Output the (x, y) coordinate of the center of the cell containing the given text.  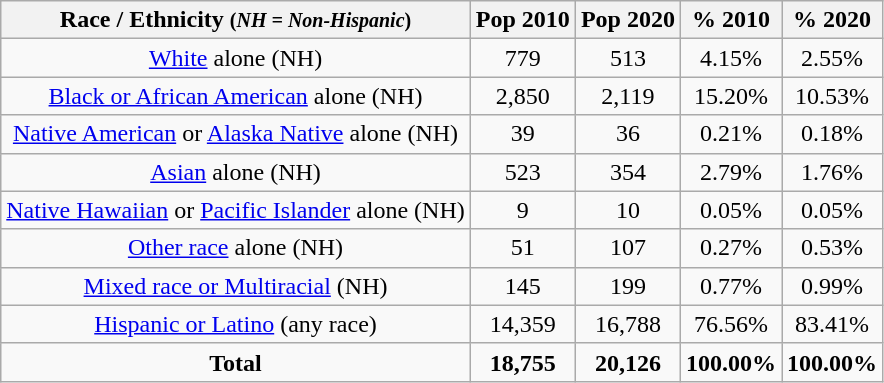
0.99% (832, 286)
107 (628, 248)
83.41% (832, 324)
16,788 (628, 324)
779 (522, 58)
1.76% (832, 172)
9 (522, 210)
0.18% (832, 134)
15.20% (730, 96)
Other race alone (NH) (236, 248)
2,850 (522, 96)
4.15% (730, 58)
Asian alone (NH) (236, 172)
10.53% (832, 96)
Pop 2010 (522, 20)
0.21% (730, 134)
2.79% (730, 172)
Pop 2020 (628, 20)
523 (522, 172)
Hispanic or Latino (any race) (236, 324)
199 (628, 286)
% 2010 (730, 20)
% 2020 (832, 20)
20,126 (628, 362)
Native American or Alaska Native alone (NH) (236, 134)
51 (522, 248)
Black or African American alone (NH) (236, 96)
Total (236, 362)
76.56% (730, 324)
513 (628, 58)
White alone (NH) (236, 58)
36 (628, 134)
Race / Ethnicity (NH = Non-Hispanic) (236, 20)
0.53% (832, 248)
14,359 (522, 324)
0.27% (730, 248)
0.77% (730, 286)
Mixed race or Multiracial (NH) (236, 286)
Native Hawaiian or Pacific Islander alone (NH) (236, 210)
18,755 (522, 362)
39 (522, 134)
2,119 (628, 96)
354 (628, 172)
145 (522, 286)
2.55% (832, 58)
10 (628, 210)
